Return (X, Y) of the center of cell containing provided text 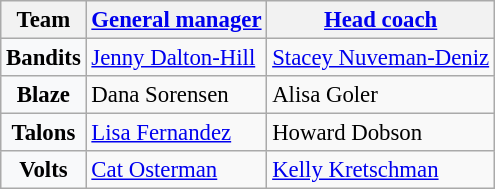
Volts (44, 170)
Blaze (44, 95)
Team (44, 20)
Dana Sorensen (176, 95)
Head coach (381, 20)
Jenny Dalton-Hill (176, 58)
Talons (44, 133)
Lisa Fernandez (176, 133)
Stacey Nuveman-Deniz (381, 58)
Kelly Kretschman (381, 170)
General manager (176, 20)
Alisa Goler (381, 95)
Howard Dobson (381, 133)
Cat Osterman (176, 170)
Bandits (44, 58)
